Search for the cell housing the specified text and yield its (X, Y) center coordinate. 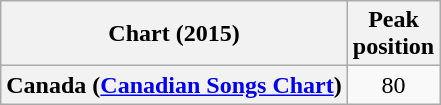
Chart (2015) (174, 34)
Peak position (393, 34)
Canada (Canadian Songs Chart) (174, 85)
80 (393, 85)
